Extract the (x, y) coordinate from the center of the cell holding the provided text.  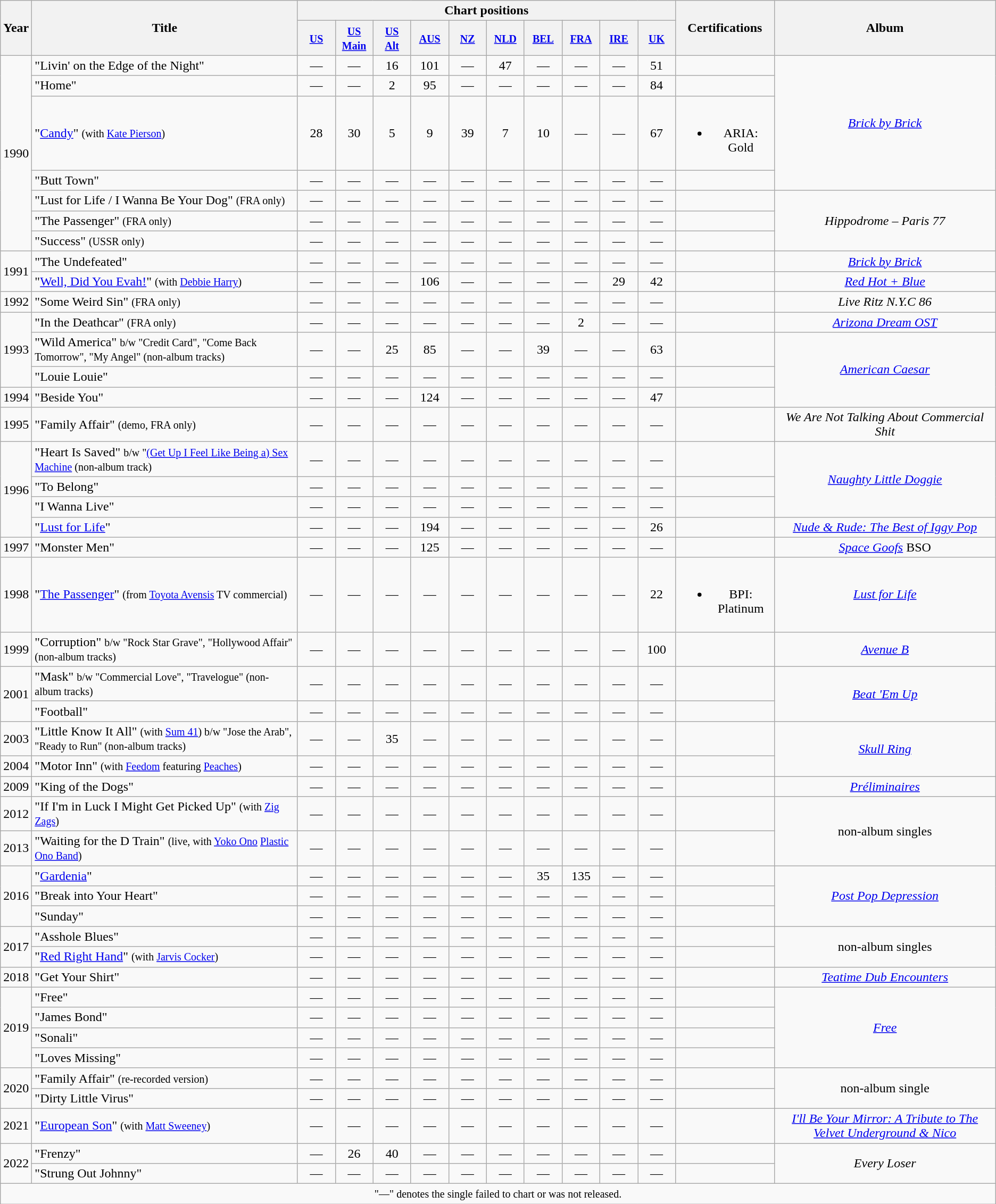
Post Pop Depression (885, 896)
125 (430, 547)
"Red Right Hand" (with Jarvis Cocker) (165, 957)
"Family Affair" (re-recorded version) (165, 1078)
Hippodrome – Paris 77 (885, 221)
"Little Know It All" (with Sum 41) b/w "Jose the Arab", "Ready to Run" (non-album tracks) (165, 738)
"Asshole Blues" (165, 937)
2020 (16, 1088)
Title (165, 28)
"The Passenger" (FRA only) (165, 221)
84 (657, 86)
100 (657, 649)
"To Belong" (165, 487)
Year (16, 28)
2013 (16, 849)
2012 (16, 814)
"Lust for Life" (165, 527)
Préliminaires (885, 787)
2017 (16, 947)
9 (430, 133)
"The Passenger" (from Toyota Avensis TV commercial) (165, 595)
1992 (16, 302)
"Waiting for the D Train" (live, with Yoko Ono Plastic Ono Band) (165, 849)
22 (657, 595)
1995 (16, 424)
Album (885, 28)
Lust for Life (885, 595)
"Family Affair" (demo, FRA only) (165, 424)
I'll Be Your Mirror: A Tribute to The Velvet Underground & Nico (885, 1125)
194 (430, 527)
"Break into Your Heart" (165, 896)
1991 (16, 271)
non-album single (885, 1088)
UK (657, 38)
2001 (16, 693)
"Wild America" b/w "Credit Card", "Come Back Tomorrow", "My Angel" (non-album tracks) (165, 350)
Teatime Dub Encounters (885, 977)
"Mask" b/w "Commercial Love", "Travelogue" (non-album tracks) (165, 684)
42 (657, 281)
1996 (16, 489)
"Sunday" (165, 916)
Every Loser (885, 1164)
Skull Ring (885, 749)
"Success" (USSR only) (165, 241)
"The Undefeated" (165, 261)
135 (581, 876)
2003 (16, 738)
AUS (430, 38)
1999 (16, 649)
"Loves Missing" (165, 1058)
ARIA: Gold (725, 133)
7 (505, 133)
106 (430, 281)
Beat 'Em Up (885, 693)
Space Goofs BSO (885, 547)
1993 (16, 349)
American Caesar (885, 370)
2009 (16, 787)
10 (543, 133)
"Heart Is Saved" b/w "(Get Up I Feel Like Being a) Sex Machine (non-album track) (165, 459)
"Butt Town" (165, 180)
"In the Deathcar" (FRA only) (165, 322)
"Lust for Life / I Wanna Be Your Dog" (FRA only) (165, 200)
"Gardenia" (165, 876)
BEL (543, 38)
"Some Weird Sin" (FRA only) (165, 302)
85 (430, 350)
"Louie Louie" (165, 377)
USMain (354, 38)
"Monster Men" (165, 547)
"King of the Dogs" (165, 787)
Chart positions (486, 11)
"Motor Inn" (with Feedom featuring Peaches) (165, 766)
"Frenzy" (165, 1153)
Nude & Rude: The Best of Iggy Pop (885, 527)
"Football" (165, 711)
"Free" (165, 997)
"I Wanna Live" (165, 507)
"Livin' on the Edge of the Night" (165, 65)
Certifications (725, 28)
2004 (16, 766)
2016 (16, 896)
1990 (16, 153)
Live Ritz N.Y.C 86 (885, 302)
We Are Not Talking About Commercial Shit (885, 424)
Arizona Dream OST (885, 322)
124 (430, 397)
95 (430, 86)
29 (618, 281)
"Candy" (with Kate Pierson) (165, 133)
USAlt (392, 38)
"Strung Out Johnny" (165, 1174)
US (316, 38)
FRA (581, 38)
51 (657, 65)
"European Son" (with Matt Sweeney) (165, 1125)
2018 (16, 977)
BPI: Platinum (725, 595)
Avenue B (885, 649)
2021 (16, 1125)
16 (392, 65)
1998 (16, 595)
Red Hot + Blue (885, 281)
"Get Your Shirt" (165, 977)
"—" denotes the single failed to chart or was not released. (498, 1194)
5 (392, 133)
NLD (505, 38)
2022 (16, 1164)
"Dirty Little Virus" (165, 1098)
"If I'm in Luck I Might Get Picked Up" (with Zig Zags) (165, 814)
2019 (16, 1027)
63 (657, 350)
IRE (618, 38)
101 (430, 65)
30 (354, 133)
"Beside You" (165, 397)
NZ (467, 38)
25 (392, 350)
Naughty Little Doggie (885, 480)
"Sonali" (165, 1038)
"Home" (165, 86)
1997 (16, 547)
"Corruption" b/w "Rock Star Grave", "Hollywood Affair" (non-album tracks) (165, 649)
28 (316, 133)
"Well, Did You Evah!" (with Debbie Harry) (165, 281)
1994 (16, 397)
67 (657, 133)
"James Bond" (165, 1017)
Free (885, 1027)
40 (392, 1153)
